Scan for the cell matching the given text and deliver its [x, y] coordinate at center. 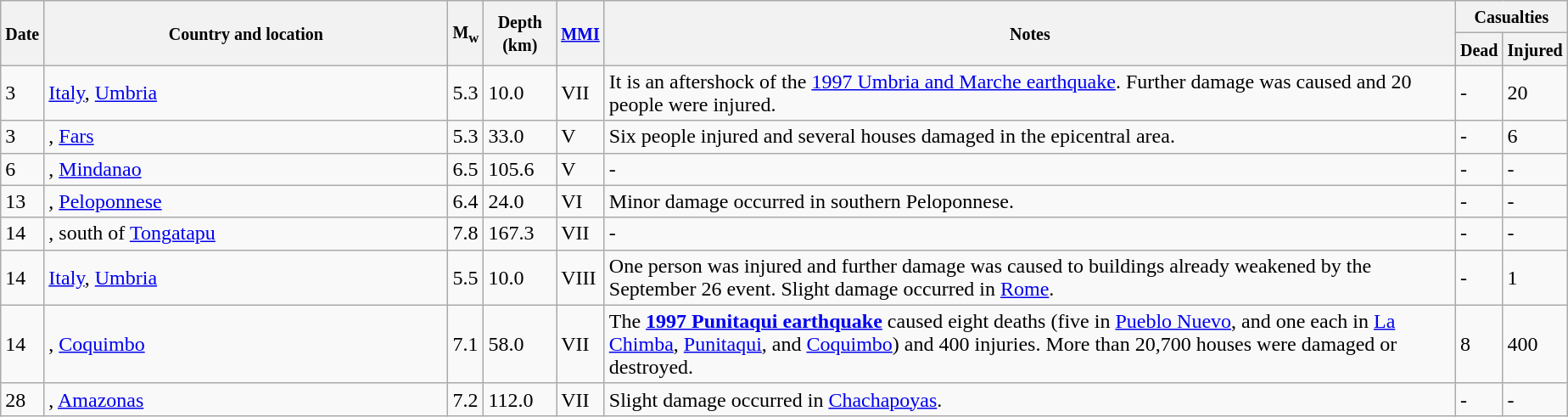
8 [1479, 344]
13 [22, 201]
58.0 [520, 344]
1 [1535, 277]
, south of Tongatapu [246, 234]
5.5 [466, 277]
Slight damage occurred in Chachapoyas. [1030, 399]
, Mindanao [246, 169]
VI [580, 201]
Dead [1479, 49]
, Coquimbo [246, 344]
167.3 [520, 234]
Casualties [1511, 17]
7.2 [466, 399]
Depth (km) [520, 33]
, Peloponnese [246, 201]
Injured [1535, 49]
One person was injured and further damage was caused to buildings already weakened by the September 26 event. Slight damage occurred in Rome. [1030, 277]
6.4 [466, 201]
28 [22, 399]
MMI [580, 33]
It is an aftershock of the 1997 Umbria and Marche earthquake. Further damage was caused and 20 people were injured. [1030, 93]
Minor damage occurred in southern Peloponnese. [1030, 201]
Country and location [246, 33]
, Fars [246, 137]
105.6 [520, 169]
112.0 [520, 399]
Notes [1030, 33]
33.0 [520, 137]
7.1 [466, 344]
400 [1535, 344]
7.8 [466, 234]
Date [22, 33]
Mw [466, 33]
Six people injured and several houses damaged in the epicentral area. [1030, 137]
6.5 [466, 169]
24.0 [520, 201]
, Amazonas [246, 399]
VIII [580, 277]
20 [1535, 93]
